For the text-containing cell, return its midpoint in (x, y) coordinate format. 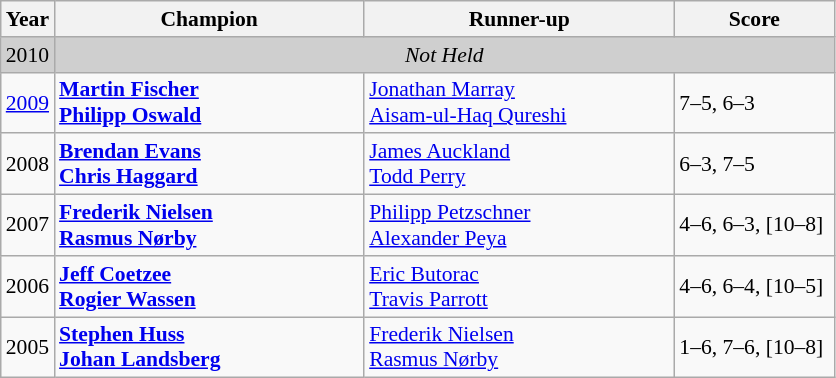
James Auckland Todd Perry (519, 164)
Not Held (444, 55)
Philipp Petzschner Alexander Peya (519, 226)
Eric Butorac Travis Parrott (519, 286)
Jeff Coetzee Rogier Wassen (209, 286)
Martin Fischer Philipp Oswald (209, 102)
2006 (28, 286)
2010 (28, 55)
4–6, 6–4, [10–5] (754, 286)
Runner-up (519, 19)
6–3, 7–5 (754, 164)
1–6, 7–6, [10–8] (754, 348)
2008 (28, 164)
7–5, 6–3 (754, 102)
Score (754, 19)
2009 (28, 102)
Champion (209, 19)
4–6, 6–3, [10–8] (754, 226)
Stephen Huss Johan Landsberg (209, 348)
Jonathan Marray Aisam-ul-Haq Qureshi (519, 102)
Year (28, 19)
2007 (28, 226)
Brendan Evans Chris Haggard (209, 164)
2005 (28, 348)
